From the cell containing the given text, extract its center point as (x, y) coordinate. 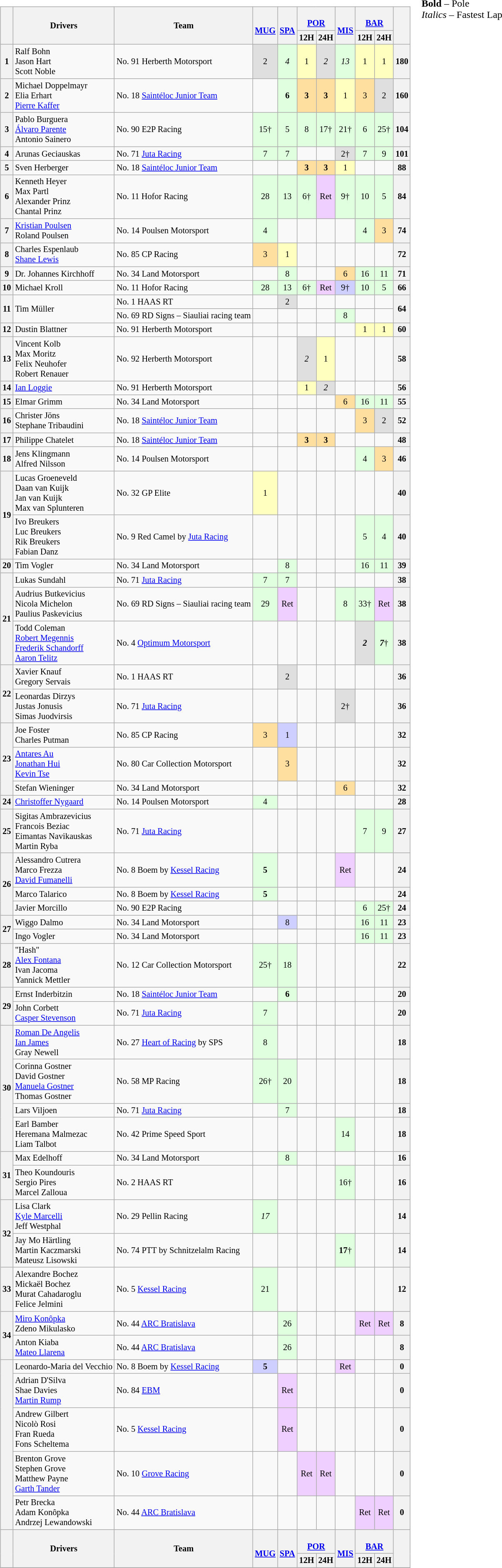
Ralf Bohn Jason Hart Scott Noble (64, 62)
15 (7, 402)
Michael Kroll (64, 288)
Lucas Groeneveld Daan van Kuijk Jan van Kuijk Max van Splunteren (64, 493)
Pablo Burguera Álvaro Parente Antonio Sainero (64, 130)
Miro Konôpka Zdeno Mikulasko (64, 1323)
Elmar Grimm (64, 402)
74 (402, 231)
Brenton Grove Stephen Grove Matthew Payne Garth Tander (64, 1473)
Leonardas Dirzys Justas Jonusis Simas Juodvirsis (64, 706)
Audrius Butkevicius Nicola Michelon Paulius Paskevicius (64, 604)
Kristian Poulsen Roland Poulsen (64, 231)
Charles Espenlaub Shane Lewis (64, 255)
No. 10 Grove Racing (184, 1473)
Tim Vogler (64, 566)
Christoffer Nygaard (64, 802)
21† (345, 130)
No. 29 Pellin Racing (184, 1216)
No. 80 Car Collection Motorsport (184, 764)
33† (365, 604)
55 (402, 402)
Theo Koundouris Sergio Pires Marcel Zalloua (64, 1182)
30 (7, 1088)
Ian Loggie (64, 388)
No. 2 HAAS RT (184, 1182)
No. 92 Herberth Motorsport (184, 359)
Ivo Breukers Luc Breukers Rik Breukers Fabian Danz (64, 537)
66 (402, 288)
26† (265, 1081)
No. 4 Optimum Motorsport (184, 643)
No. 58 MP Racing (184, 1081)
Sven Herberger (64, 168)
Anton Kiaba Mateo Llarena (64, 1348)
Antares Au Jonathan Hui Kevin Tse (64, 764)
Alessandro Cutrera Marco Frezza David Fumanelli (64, 870)
160 (402, 96)
Andrew Gilbert Nicolò Rosi Fran Rueda Fons Scheltema (64, 1430)
Ingo Vogler (64, 936)
180 (402, 62)
56 (402, 388)
15† (265, 130)
No. 12 Car Collection Motorsport (184, 965)
Sigitas Ambrazevicius Francois Beziac Eimantas Navikauskas Martin Ryba (64, 831)
104 (402, 130)
88 (402, 168)
"Hash" Alex Fontana Ivan Jacoma Yannick Mettler (64, 965)
Marco Talarico (64, 894)
No. 42 Prime Speed Sport (184, 1134)
Arunas Geciauskas (64, 154)
Javier Morcillo (64, 908)
58 (402, 359)
Stefan Wieninger (64, 788)
46 (402, 459)
Leonardo-Maria del Vecchio (64, 1366)
84 (402, 197)
52 (402, 421)
31 (7, 1176)
Corinna Gostner David Gostner Manuela Gostner Thomas Gostner (64, 1081)
71 (402, 274)
Joe Foster Charles Putman (64, 735)
Michael Doppelmayr Elia Erhart Pierre Kaffer (64, 96)
No. 74 PTT by Schnitzelalm Racing (184, 1251)
Tim Müller (64, 309)
19 (7, 515)
33 (7, 1289)
John Corbett Casper Stevenson (64, 1014)
7† (384, 643)
No. 32 GP Elite (184, 493)
No. 9 Red Camel by Juta Racing (184, 537)
39 (402, 566)
48 (402, 440)
Lukas Sundahl (64, 580)
34 (7, 1336)
16† (345, 1182)
Roman De Angelis Ian James Gray Newell (64, 1042)
25 (7, 831)
Jens Klingmann Alfred Nilsson (64, 459)
Todd Coleman Robert Megennis Frederik Schandorff Aaron Telitz (64, 643)
Lars Viljoen (64, 1111)
Alexandre Bochez Mickaël Bochez Murat Cahadaroglu Felice Jelmini (64, 1289)
Christer Jöns Stephane Tribaudini (64, 421)
Vincent Kolb Max Moritz Felix Neuhofer Robert Renauer (64, 359)
Xavier Knauf Gregory Servais (64, 677)
Adrian D'Silva Shae Davies Martin Rump (64, 1391)
No. 84 EBM (184, 1391)
Wiggo Dalmo (64, 922)
Ernst Inderbitzin (64, 994)
Kenneth Heyer Max Partl Alexander Prinz Chantal Prinz (64, 197)
60 (402, 330)
Philippe Chatelet (64, 440)
Dr. Johannes Kirchhoff (64, 274)
Dustin Blattner (64, 330)
72 (402, 255)
Jay Mo Härtling Martin Kaczmarski Mateusz Lisowski (64, 1251)
Lisa Clark Kyle Marcelli Jeff Westphal (64, 1216)
Petr Brecka Adam Konôpka Andrzej Lewandowski (64, 1513)
101 (402, 154)
64 (402, 309)
No. 27 Heart of Racing by SPS (184, 1042)
Max Edelhoff (64, 1159)
Earl Bamber Heremana Malmezac Liam Talbot (64, 1134)
